Return the [X, Y] coordinate for the center point of the cell that contains the specified text.  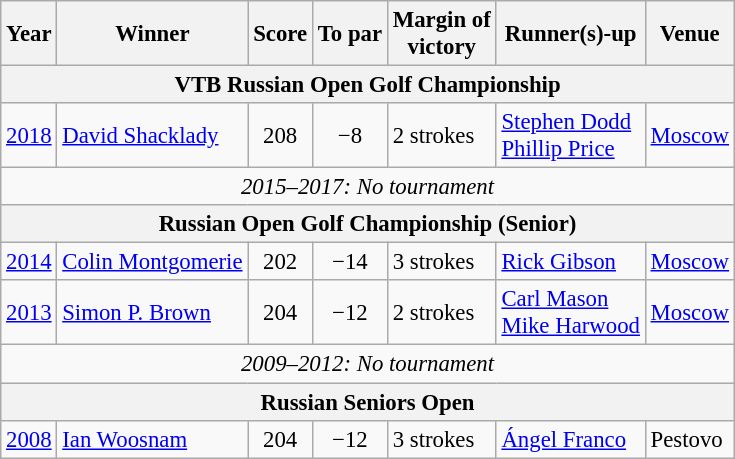
Simon P. Brown [152, 312]
−14 [350, 262]
Year [29, 34]
Runner(s)-up [570, 34]
202 [280, 262]
VTB Russian Open Golf Championship [368, 85]
Rick Gibson [570, 262]
Margin ofvictory [442, 34]
Stephen Dodd Phillip Price [570, 136]
Russian Open Golf Championship (Senior) [368, 224]
2008 [29, 439]
2018 [29, 136]
To par [350, 34]
David Shacklady [152, 136]
2013 [29, 312]
Ian Woosnam [152, 439]
208 [280, 136]
Russian Seniors Open [368, 402]
Venue [690, 34]
Score [280, 34]
Winner [152, 34]
Colin Montgomerie [152, 262]
−8 [350, 136]
Carl Mason Mike Harwood [570, 312]
2009–2012: No tournament [368, 364]
2014 [29, 262]
Pestovo [690, 439]
2015–2017: No tournament [368, 187]
Ángel Franco [570, 439]
